From the cell containing the given text, extract its center point as [X, Y] coordinate. 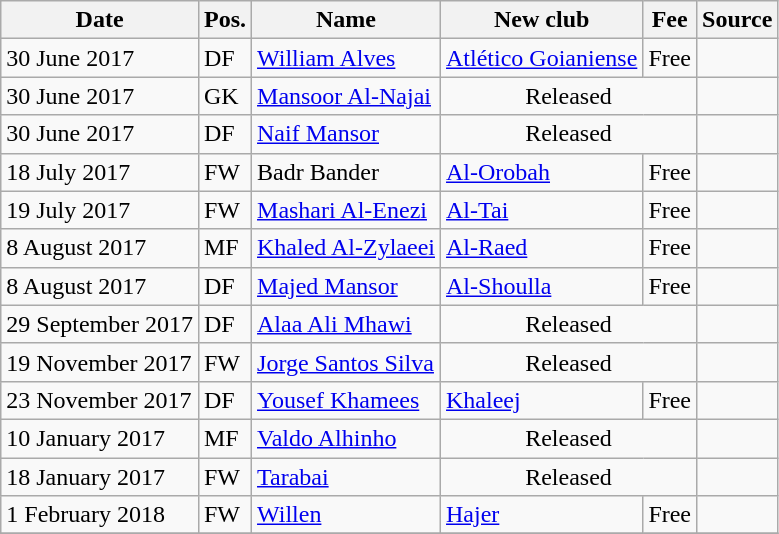
Khaleej [542, 400]
Pos. [224, 20]
Date [100, 20]
18 January 2017 [100, 477]
Al-Orobah [542, 172]
Majed Mansor [346, 286]
Yousef Khamees [346, 400]
Fee [670, 20]
Jorge Santos Silva [346, 362]
William Alves [346, 58]
Al-Tai [542, 210]
Naif Mansor [346, 134]
Al-Shoulla [542, 286]
Atlético Goianiense [542, 58]
Tarabai [346, 477]
Khaled Al-Zylaeei [346, 248]
19 November 2017 [100, 362]
Valdo Alhinho [346, 438]
Mansoor Al-Najai [346, 96]
18 July 2017 [100, 172]
New club [542, 20]
10 January 2017 [100, 438]
Name [346, 20]
Willen [346, 515]
Alaa Ali Mhawi [346, 324]
Badr Bander [346, 172]
Hajer [542, 515]
GK [224, 96]
29 September 2017 [100, 324]
Source [738, 20]
19 July 2017 [100, 210]
Al-Raed [542, 248]
23 November 2017 [100, 400]
1 February 2018 [100, 515]
Mashari Al-Enezi [346, 210]
